Locate the cell with the specified text and output its (X, Y) center coordinate. 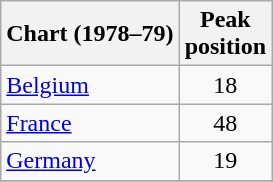
19 (225, 161)
18 (225, 85)
France (90, 123)
Peakposition (225, 34)
Belgium (90, 85)
48 (225, 123)
Chart (1978–79) (90, 34)
Germany (90, 161)
